Scan for the cell matching the given text and deliver its [x, y] coordinate at center. 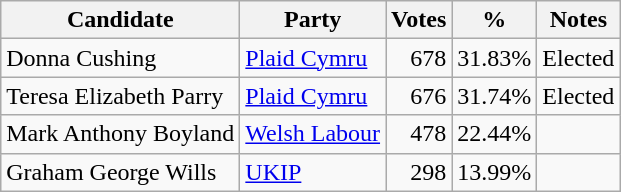
UKIP [313, 172]
Mark Anthony Boyland [120, 134]
298 [419, 172]
Party [313, 20]
Welsh Labour [313, 134]
Candidate [120, 20]
31.74% [494, 96]
22.44% [494, 134]
Notes [578, 20]
Graham George Wills [120, 172]
31.83% [494, 58]
678 [419, 58]
% [494, 20]
Teresa Elizabeth Parry [120, 96]
13.99% [494, 172]
Votes [419, 20]
478 [419, 134]
Donna Cushing [120, 58]
676 [419, 96]
